Identify which cell holds the provided text, then report its [X, Y] central coordinate. 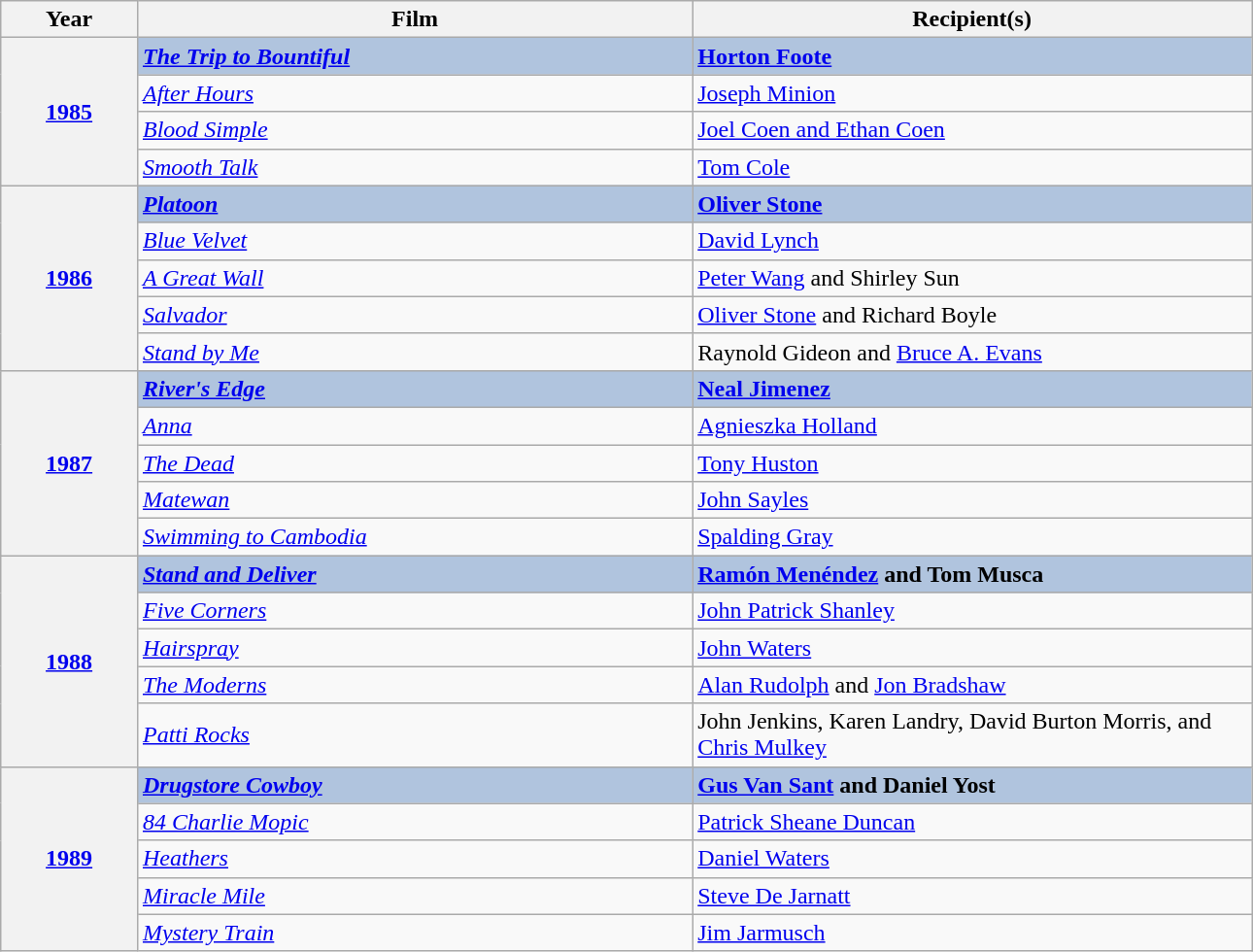
Smooth Talk [414, 167]
Daniel Waters [972, 859]
Drugstore Cowboy [414, 785]
Neal Jimenez [972, 389]
Horton Foote [972, 56]
Heathers [414, 859]
Hairspray [414, 648]
1988 [70, 661]
1989 [70, 859]
John Waters [972, 648]
Spalding Gray [972, 537]
Stand by Me [414, 352]
Recipient(s) [972, 19]
Miracle Mile [414, 896]
The Moderns [414, 685]
John Sayles [972, 500]
1987 [70, 462]
Ramón Menéndez and Tom Musca [972, 574]
84 Charlie Mopic [414, 822]
After Hours [414, 93]
Patrick Sheane Duncan [972, 822]
Film [414, 19]
Joel Coen and Ethan Coen [972, 130]
Tony Huston [972, 463]
Platoon [414, 204]
River's Edge [414, 389]
1986 [70, 278]
Agnieszka Holland [972, 425]
Matewan [414, 500]
Oliver Stone [972, 204]
A Great Wall [414, 278]
John Patrick Shanley [972, 611]
Anna [414, 425]
Patti Rocks [414, 734]
John Jenkins, Karen Landry, David Burton Morris, and Chris Mulkey [972, 734]
Stand and Deliver [414, 574]
Blue Velvet [414, 241]
Mystery Train [414, 933]
1985 [70, 112]
Five Corners [414, 611]
Raynold Gideon and Bruce A. Evans [972, 352]
Alan Rudolph and Jon Bradshaw [972, 685]
Joseph Minion [972, 93]
Steve De Jarnatt [972, 896]
Peter Wang and Shirley Sun [972, 278]
Year [70, 19]
The Trip to Bountiful [414, 56]
Tom Cole [972, 167]
Blood Simple [414, 130]
Gus Van Sant and Daniel Yost [972, 785]
Jim Jarmusch [972, 933]
Salvador [414, 315]
David Lynch [972, 241]
Swimming to Cambodia [414, 537]
Oliver Stone and Richard Boyle [972, 315]
The Dead [414, 463]
